Determine the [X, Y] coordinate at the center of the cell enclosing the given text.  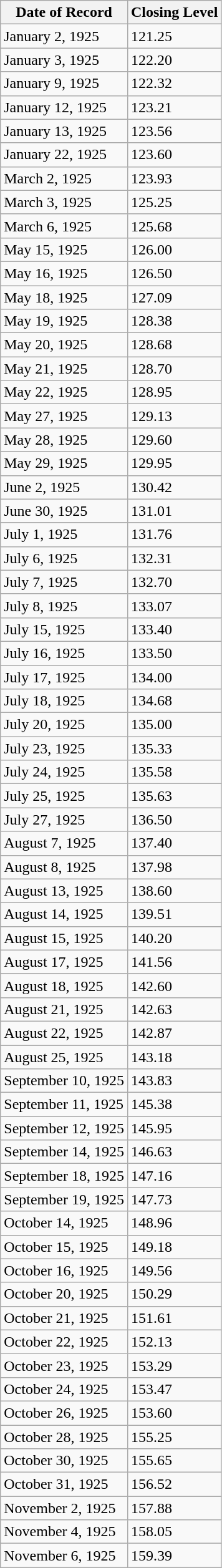
131.01 [174, 511]
May 27, 1925 [64, 416]
October 24, 1925 [64, 1389]
November 6, 1925 [64, 1556]
August 13, 1925 [64, 891]
126.50 [174, 273]
September 12, 1925 [64, 1128]
135.33 [174, 748]
November 4, 1925 [64, 1532]
September 10, 1925 [64, 1081]
129.60 [174, 440]
129.13 [174, 416]
137.98 [174, 867]
125.68 [174, 226]
121.25 [174, 36]
August 15, 1925 [64, 938]
135.58 [174, 772]
132.70 [174, 582]
July 8, 1925 [64, 606]
128.95 [174, 392]
133.40 [174, 629]
October 31, 1925 [64, 1484]
123.21 [174, 107]
140.20 [174, 938]
155.65 [174, 1461]
150.29 [174, 1294]
134.68 [174, 701]
149.56 [174, 1270]
January 9, 1925 [64, 84]
147.16 [174, 1176]
142.63 [174, 1009]
September 11, 1925 [64, 1105]
July 27, 1925 [64, 820]
July 7, 1925 [64, 582]
October 14, 1925 [64, 1223]
March 2, 1925 [64, 178]
123.60 [174, 155]
May 20, 1925 [64, 345]
July 23, 1925 [64, 748]
March 3, 1925 [64, 202]
147.73 [174, 1199]
142.60 [174, 985]
125.25 [174, 202]
August 17, 1925 [64, 962]
September 18, 1925 [64, 1176]
151.61 [174, 1318]
131.76 [174, 535]
August 18, 1925 [64, 985]
133.50 [174, 653]
135.00 [174, 725]
January 12, 1925 [64, 107]
153.60 [174, 1413]
August 7, 1925 [64, 843]
128.68 [174, 345]
January 3, 1925 [64, 60]
July 15, 1925 [64, 629]
135.63 [174, 796]
July 20, 1925 [64, 725]
January 13, 1925 [64, 131]
Closing Level [174, 12]
137.40 [174, 843]
May 16, 1925 [64, 273]
May 29, 1925 [64, 463]
May 22, 1925 [64, 392]
July 1, 1925 [64, 535]
August 8, 1925 [64, 867]
August 21, 1925 [64, 1009]
July 17, 1925 [64, 677]
145.38 [174, 1105]
148.96 [174, 1223]
June 30, 1925 [64, 511]
143.83 [174, 1081]
July 18, 1925 [64, 701]
May 19, 1925 [64, 321]
157.88 [174, 1508]
October 28, 1925 [64, 1436]
153.29 [174, 1365]
October 23, 1925 [64, 1365]
Date of Record [64, 12]
January 2, 1925 [64, 36]
134.00 [174, 677]
122.20 [174, 60]
May 21, 1925 [64, 369]
132.31 [174, 558]
May 28, 1925 [64, 440]
October 20, 1925 [64, 1294]
123.56 [174, 131]
July 25, 1925 [64, 796]
156.52 [174, 1484]
159.39 [174, 1556]
May 18, 1925 [64, 298]
122.32 [174, 84]
136.50 [174, 820]
138.60 [174, 891]
126.00 [174, 249]
139.51 [174, 914]
123.93 [174, 178]
September 19, 1925 [64, 1199]
130.42 [174, 487]
127.09 [174, 298]
153.47 [174, 1389]
143.18 [174, 1057]
July 6, 1925 [64, 558]
128.70 [174, 369]
January 22, 1925 [64, 155]
158.05 [174, 1532]
November 2, 1925 [64, 1508]
July 16, 1925 [64, 653]
September 14, 1925 [64, 1152]
October 26, 1925 [64, 1413]
152.13 [174, 1342]
146.63 [174, 1152]
August 25, 1925 [64, 1057]
133.07 [174, 606]
May 15, 1925 [64, 249]
129.95 [174, 463]
March 6, 1925 [64, 226]
October 16, 1925 [64, 1270]
October 22, 1925 [64, 1342]
128.38 [174, 321]
August 22, 1925 [64, 1033]
141.56 [174, 962]
142.87 [174, 1033]
155.25 [174, 1436]
145.95 [174, 1128]
149.18 [174, 1247]
October 30, 1925 [64, 1461]
October 15, 1925 [64, 1247]
August 14, 1925 [64, 914]
October 21, 1925 [64, 1318]
June 2, 1925 [64, 487]
July 24, 1925 [64, 772]
